Return the (X, Y) coordinate for the center point of the cell that contains the specified text.  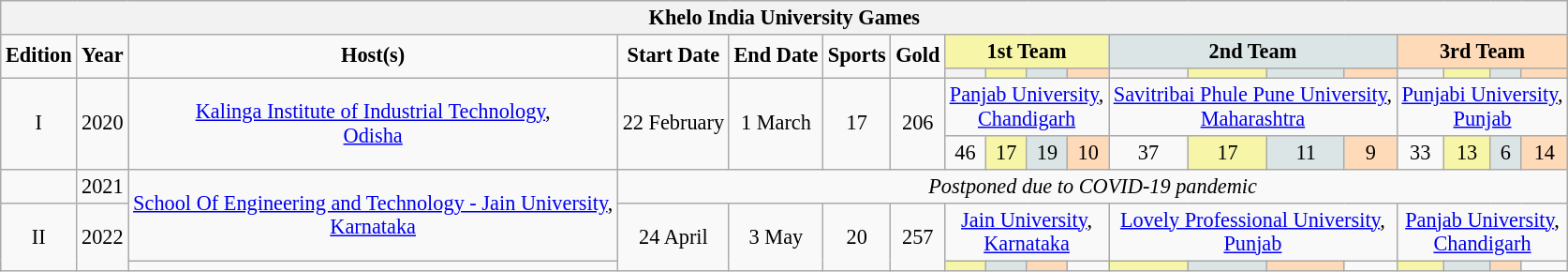
10 (1088, 152)
33 (1420, 152)
19 (1047, 152)
3rd Team (1482, 52)
13 (1467, 152)
Sports (857, 56)
Edition (39, 56)
11 (1306, 152)
3 May (776, 236)
37 (1148, 152)
School Of Engineering and Technology - Jain University,Karnataka (373, 214)
Host(s) (373, 56)
20 (857, 236)
2021 (103, 186)
14 (1545, 152)
1st Team (1027, 52)
Lovely Professional University,Punjab (1253, 231)
Postponed due to COVID-19 pandemic (1092, 186)
Gold (918, 56)
II (39, 236)
24 April (673, 236)
2020 (103, 124)
206 (918, 124)
46 (966, 152)
22 February (673, 124)
Kalinga Institute of Industrial Technology,Odisha (373, 124)
Jain University,Karnataka (1027, 231)
I (39, 124)
Start Date (673, 56)
End Date (776, 56)
Punjabi University,Punjab (1482, 107)
2nd Team (1253, 52)
9 (1370, 152)
Savitribai Phule Pune University,Maharashtra (1253, 107)
6 (1506, 152)
257 (918, 236)
2022 (103, 236)
1 March (776, 124)
Year (103, 56)
Khelo India University Games (785, 18)
